For the text-containing cell, return its midpoint in [X, Y] coordinate format. 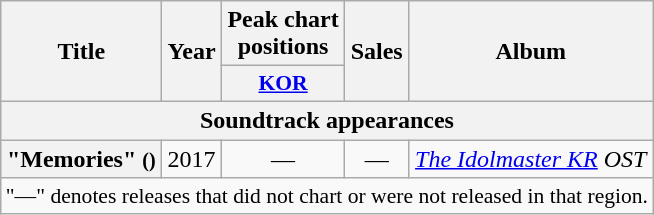
Album [530, 52]
"—" denotes releases that did not chart or were not released in that region. [327, 196]
KOR [282, 84]
"Memories" () [82, 159]
Soundtrack appearances [327, 120]
The Idolmaster KR OST [530, 159]
Sales [377, 52]
Year [192, 52]
2017 [192, 159]
Title [82, 52]
Peak chartpositions [282, 34]
